Return the (x, y) coordinate for the center point of the cell that contains the specified text.  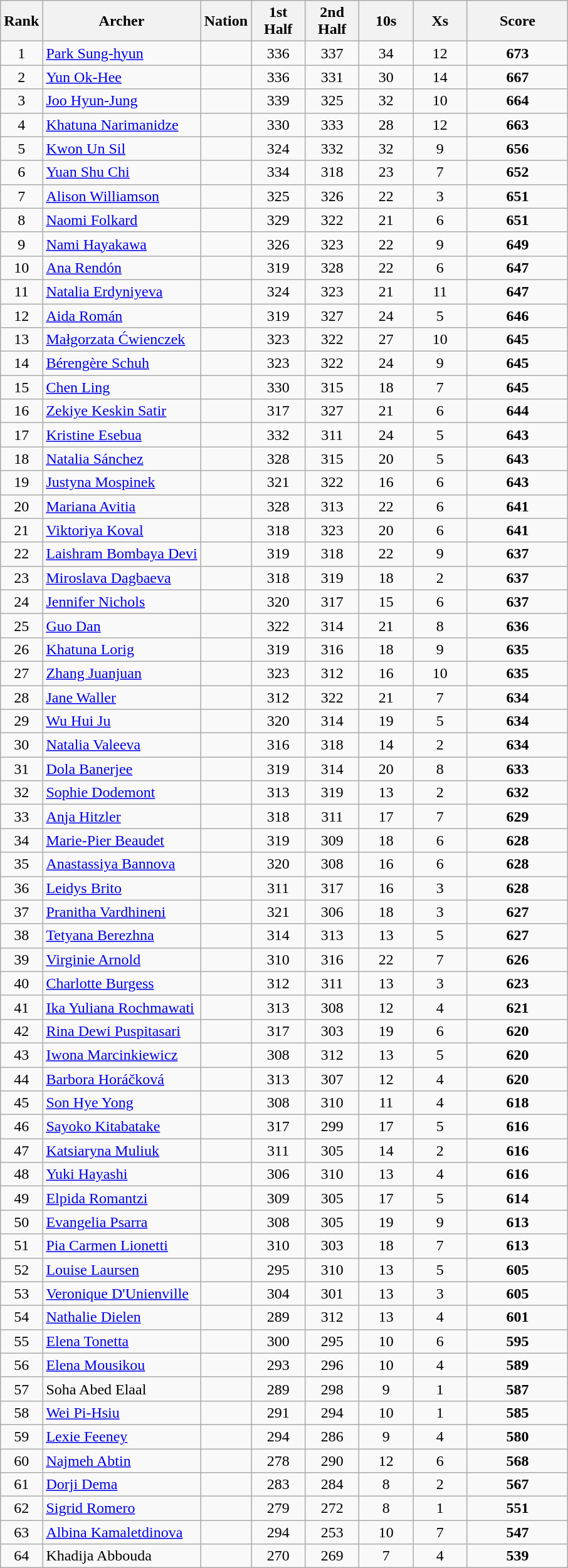
Rina Dewi Puspitasari (122, 1031)
Sigrid Romero (122, 1508)
64 (21, 1556)
Aida Román (122, 315)
333 (332, 125)
61 (21, 1485)
Wu Hui Ju (122, 721)
Katsiaryna Muliuk (122, 1151)
337 (332, 53)
649 (518, 244)
278 (278, 1461)
585 (518, 1413)
33 (21, 817)
Louise Laursen (122, 1270)
Natalia Valeeva (122, 745)
26 (21, 649)
Soha Abed Elaal (122, 1389)
595 (518, 1341)
Tetyana Berezhna (122, 936)
Laishram Bombaya Devi (122, 554)
329 (278, 220)
632 (518, 793)
334 (278, 172)
Khatuna Narimanidze (122, 125)
Park Sung-hyun (122, 53)
Pranitha Vardhineni (122, 912)
Yuan Shu Chi (122, 172)
331 (332, 77)
Sophie Dodemont (122, 793)
629 (518, 817)
547 (518, 1532)
304 (278, 1294)
283 (278, 1485)
296 (332, 1365)
580 (518, 1436)
Jennifer Nichols (122, 602)
Virginie Arnold (122, 959)
301 (332, 1294)
62 (21, 1508)
568 (518, 1461)
Xs (440, 21)
Miroslava Dagbaeva (122, 578)
Elena Mousikou (122, 1365)
Kristine Esebua (122, 435)
307 (332, 1079)
10s (386, 21)
Dorji Dema (122, 1485)
Viktoriya Koval (122, 530)
Nami Hayakawa (122, 244)
589 (518, 1365)
51 (21, 1246)
35 (21, 864)
50 (21, 1222)
Dola Banerjee (122, 769)
Guo Dan (122, 625)
Najmeh Abtin (122, 1461)
652 (518, 172)
Nation (226, 21)
539 (518, 1556)
Ana Rendón (122, 268)
Zekiye Keskin Satir (122, 411)
299 (332, 1127)
60 (21, 1461)
63 (21, 1532)
621 (518, 1007)
Naomi Folkard (122, 220)
57 (21, 1389)
Yuki Hayashi (122, 1174)
567 (518, 1485)
52 (21, 1270)
Khatuna Lorig (122, 649)
Chen Ling (122, 387)
298 (332, 1389)
284 (332, 1485)
Anastassiya Bannova (122, 864)
1st Half (278, 21)
Pia Carmen Lionetti (122, 1246)
54 (21, 1317)
587 (518, 1389)
618 (518, 1103)
45 (21, 1103)
42 (21, 1031)
270 (278, 1556)
Sayoko Kitabatake (122, 1127)
38 (21, 936)
44 (21, 1079)
272 (332, 1508)
664 (518, 101)
663 (518, 125)
29 (21, 721)
Yun Ok-Hee (122, 77)
55 (21, 1341)
279 (278, 1508)
Jane Waller (122, 698)
40 (21, 983)
56 (21, 1365)
633 (518, 769)
656 (518, 149)
Leidys Brito (122, 888)
25 (21, 625)
Natalia Sánchez (122, 459)
49 (21, 1198)
Archer (122, 21)
43 (21, 1055)
286 (332, 1436)
646 (518, 315)
Albina Kamaletdinova (122, 1532)
614 (518, 1198)
Alison Williamson (122, 196)
Wei Pi-Hsiu (122, 1413)
Veronique D'Unienville (122, 1294)
53 (21, 1294)
48 (21, 1174)
Elena Tonetta (122, 1341)
Khadija Abbouda (122, 1556)
300 (278, 1341)
644 (518, 411)
626 (518, 959)
339 (278, 101)
636 (518, 625)
253 (332, 1532)
46 (21, 1127)
Nathalie Dielen (122, 1317)
Marie-Pier Beaudet (122, 840)
673 (518, 53)
Mariana Avitia (122, 506)
37 (21, 912)
Małgorzata Ćwienczek (122, 340)
Son Hye Yong (122, 1103)
Evangelia Psarra (122, 1222)
269 (332, 1556)
Ika Yuliana Rochmawati (122, 1007)
47 (21, 1151)
36 (21, 888)
Lexie Feeney (122, 1436)
Joo Hyun-Jung (122, 101)
Kwon Un Sil (122, 149)
59 (21, 1436)
Charlotte Burgess (122, 983)
293 (278, 1365)
Iwona Marcinkiewicz (122, 1055)
291 (278, 1413)
Zhang Juanjuan (122, 673)
290 (332, 1461)
Elpida Romantzi (122, 1198)
Natalia Erdyniyeva (122, 291)
667 (518, 77)
2nd Half (332, 21)
31 (21, 769)
Justyna Mospinek (122, 483)
Rank (21, 21)
Anja Hitzler (122, 817)
39 (21, 959)
41 (21, 1007)
623 (518, 983)
Score (518, 21)
Barbora Horáčková (122, 1079)
58 (21, 1413)
Bérengère Schuh (122, 363)
551 (518, 1508)
601 (518, 1317)
